Detect which cell encompasses the target text, then output its [x, y] center coordinate. 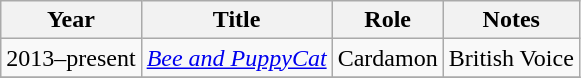
Role [388, 20]
Cardamon [388, 58]
Bee and PuppyCat [236, 58]
2013–present [71, 58]
British Voice [511, 58]
Notes [511, 20]
Title [236, 20]
Year [71, 20]
